For the text-containing cell, return its midpoint in (x, y) coordinate format. 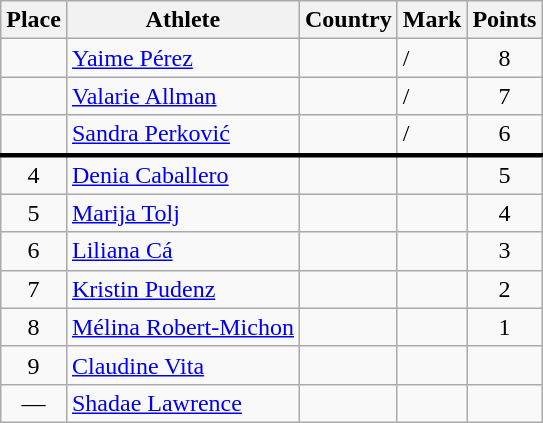
Claudine Vita (182, 365)
Denia Caballero (182, 174)
Yaime Pérez (182, 58)
Sandra Perković (182, 135)
Country (348, 20)
Mélina Robert-Michon (182, 327)
Shadae Lawrence (182, 403)
1 (504, 327)
2 (504, 289)
Athlete (182, 20)
— (34, 403)
Points (504, 20)
Mark (432, 20)
3 (504, 251)
9 (34, 365)
Kristin Pudenz (182, 289)
Place (34, 20)
Marija Tolj (182, 213)
Valarie Allman (182, 96)
Liliana Cá (182, 251)
